Pinpoint the cell where the given text exists, returning its (X, Y) midpoint coordinate. 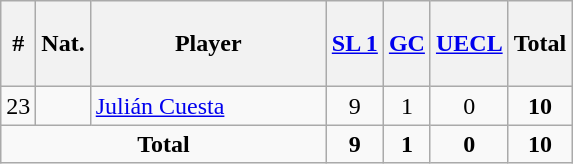
Nat. (63, 44)
23 (18, 106)
Julián Cuesta (208, 106)
SL 1 (354, 44)
UECL (469, 44)
GC (406, 44)
# (18, 44)
Player (208, 44)
